Return [X, Y] of the center of cell containing provided text 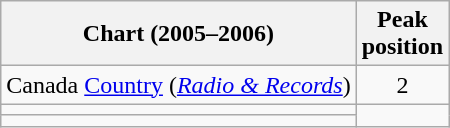
Chart (2005–2006) [178, 34]
Peakposition [402, 34]
Canada Country (Radio & Records) [178, 85]
2 [402, 85]
